From the cell containing the given text, extract its center point as (x, y) coordinate. 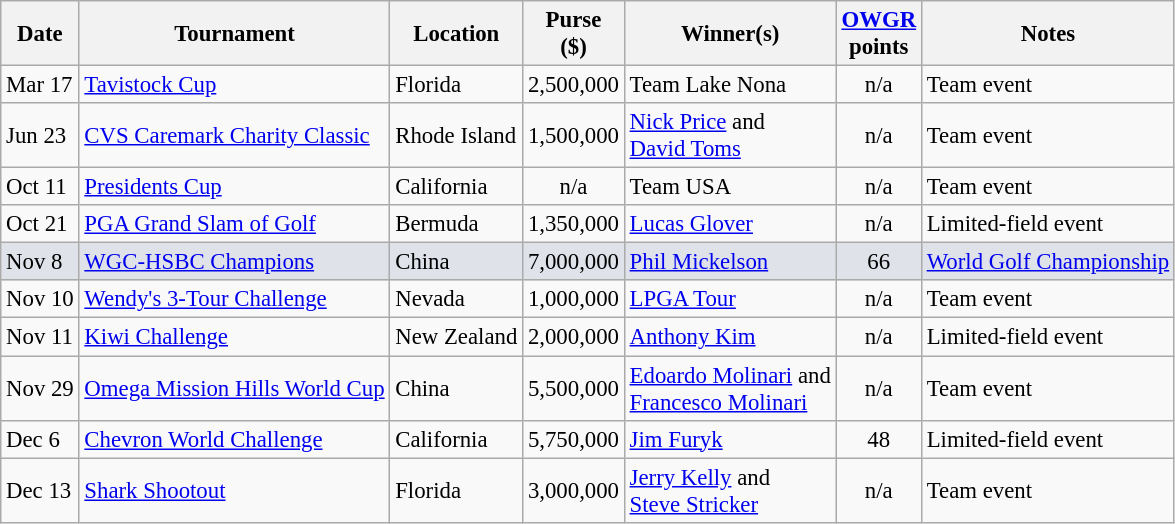
Dec 6 (40, 439)
Team USA (730, 187)
Oct 11 (40, 187)
Edoardo Molinari and Francesco Molinari (730, 388)
Anthony Kim (730, 337)
2,000,000 (574, 337)
Date (40, 34)
Kiwi Challenge (234, 337)
Jun 23 (40, 136)
Tournament (234, 34)
Lucas Glover (730, 224)
3,000,000 (574, 490)
7,000,000 (574, 262)
Dec 13 (40, 490)
Tavistock Cup (234, 85)
Nick Price and David Toms (730, 136)
CVS Caremark Charity Classic (234, 136)
Nov 11 (40, 337)
Mar 17 (40, 85)
New Zealand (456, 337)
World Golf Championship (1048, 262)
Nov 10 (40, 299)
Nov 29 (40, 388)
Bermuda (456, 224)
Chevron World Challenge (234, 439)
Team Lake Nona (730, 85)
Winner(s) (730, 34)
Presidents Cup (234, 187)
OWGRpoints (878, 34)
Nevada (456, 299)
48 (878, 439)
5,750,000 (574, 439)
Purse($) (574, 34)
Jerry Kelly and Steve Stricker (730, 490)
2,500,000 (574, 85)
Omega Mission Hills World Cup (234, 388)
LPGA Tour (730, 299)
1,500,000 (574, 136)
Shark Shootout (234, 490)
Oct 21 (40, 224)
PGA Grand Slam of Golf (234, 224)
Notes (1048, 34)
Phil Mickelson (730, 262)
Location (456, 34)
1,000,000 (574, 299)
Rhode Island (456, 136)
Nov 8 (40, 262)
WGC-HSBC Champions (234, 262)
Wendy's 3-Tour Challenge (234, 299)
66 (878, 262)
Jim Furyk (730, 439)
1,350,000 (574, 224)
5,500,000 (574, 388)
